Capture the cell that displays the provided text and extract its [X, Y] central coordinate. 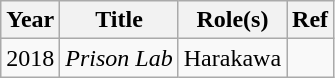
Prison Lab [119, 58]
Harakawa [232, 58]
Role(s) [232, 20]
Year [30, 20]
2018 [30, 58]
Title [119, 20]
Ref [310, 20]
